Extract the [x, y] coordinate from the center of the cell holding the provided text.  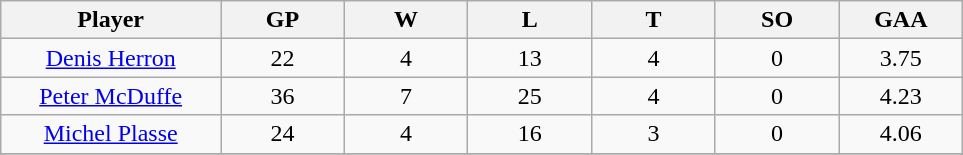
25 [530, 96]
16 [530, 134]
7 [406, 96]
T [654, 20]
4.23 [901, 96]
GP [283, 20]
36 [283, 96]
W [406, 20]
Player [111, 20]
Michel Plasse [111, 134]
24 [283, 134]
13 [530, 58]
GAA [901, 20]
3.75 [901, 58]
3 [654, 134]
22 [283, 58]
L [530, 20]
Peter McDuffe [111, 96]
Denis Herron [111, 58]
SO [777, 20]
4.06 [901, 134]
